Capture the cell that displays the provided text and extract its (x, y) central coordinate. 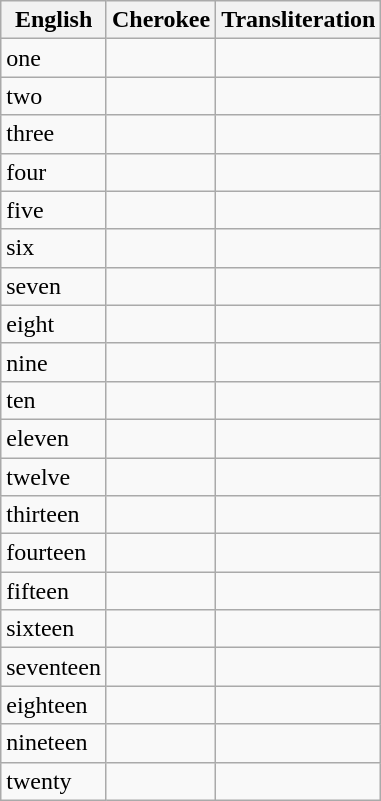
thirteen (54, 515)
twelve (54, 477)
one (54, 58)
seven (54, 286)
nine (54, 362)
nineteen (54, 743)
six (54, 248)
fourteen (54, 553)
Cherokee (160, 20)
four (54, 172)
eight (54, 324)
eighteen (54, 705)
seventeen (54, 667)
fifteen (54, 591)
three (54, 134)
twenty (54, 781)
two (54, 96)
eleven (54, 438)
sixteen (54, 629)
English (54, 20)
ten (54, 400)
five (54, 210)
Transliteration (298, 20)
